Scan for the cell matching the given text and deliver its [X, Y] coordinate at center. 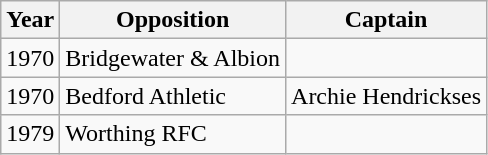
Opposition [173, 20]
Bridgewater & Albion [173, 58]
Archie Hendrickses [386, 96]
1979 [30, 134]
Worthing RFC [173, 134]
Captain [386, 20]
Bedford Athletic [173, 96]
Year [30, 20]
